Pinpoint the cell where the given text exists, returning its [x, y] midpoint coordinate. 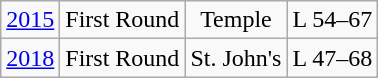
L 54–67 [332, 20]
L 47–68 [332, 58]
Temple [236, 20]
2018 [30, 58]
St. John's [236, 58]
2015 [30, 20]
